Pinpoint the cell where the given text exists, returning its [x, y] midpoint coordinate. 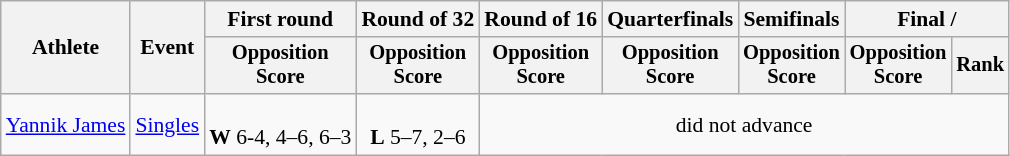
Yannik James [66, 124]
First round [280, 19]
Round of 32 [418, 19]
L 5–7, 2–6 [418, 124]
did not advance [744, 124]
Event [167, 48]
Final / [927, 19]
Semifinals [792, 19]
W 6-4, 4–6, 6–3 [280, 124]
Singles [167, 124]
Round of 16 [540, 19]
Rank [980, 66]
Quarterfinals [670, 19]
Athlete [66, 48]
